Locate the cell with the specified text and output its [x, y] center coordinate. 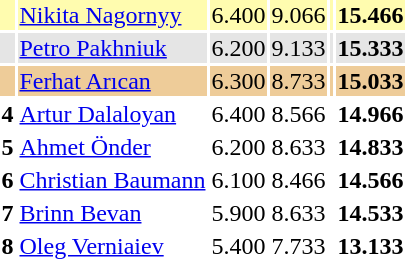
Brinn Bevan [112, 213]
Petro Pakhniuk [112, 48]
14.833 [370, 147]
Christian Baumann [112, 180]
8.466 [298, 180]
8.733 [298, 81]
Ahmet Önder [112, 147]
6.300 [238, 81]
4 [8, 114]
8.566 [298, 114]
Nikita Nagornyy [112, 15]
15.333 [370, 48]
15.466 [370, 15]
9.066 [298, 15]
14.566 [370, 180]
14.533 [370, 213]
6.100 [238, 180]
9.133 [298, 48]
5.900 [238, 213]
14.966 [370, 114]
15.033 [370, 81]
7 [8, 213]
6 [8, 180]
Artur Dalaloyan [112, 114]
Ferhat Arıcan [112, 81]
5 [8, 147]
